Capture the cell that displays the provided text and extract its (x, y) central coordinate. 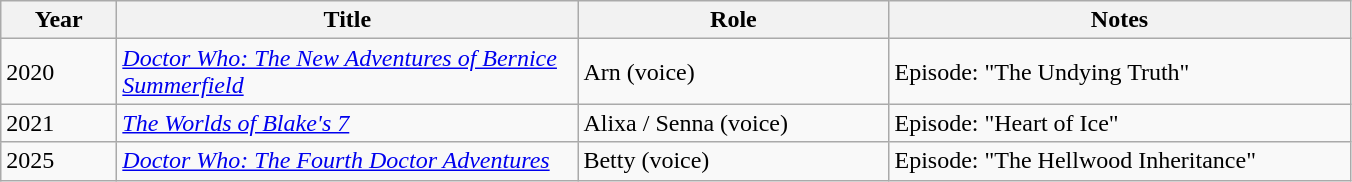
2021 (59, 123)
Doctor Who: The New Adventures of Bernice Summerfield (348, 72)
Role (734, 20)
Arn (voice) (734, 72)
Betty (voice) (734, 161)
2020 (59, 72)
Episode: "The Undying Truth" (1120, 72)
Alixa / Senna (voice) (734, 123)
The Worlds of Blake's 7 (348, 123)
Doctor Who: The Fourth Doctor Adventures (348, 161)
Episode: "The Hellwood Inheritance" (1120, 161)
Title (348, 20)
Year (59, 20)
Episode: "Heart of Ice" (1120, 123)
2025 (59, 161)
Notes (1120, 20)
